Return the (x, y) coordinate for the center point of the cell that contains the specified text.  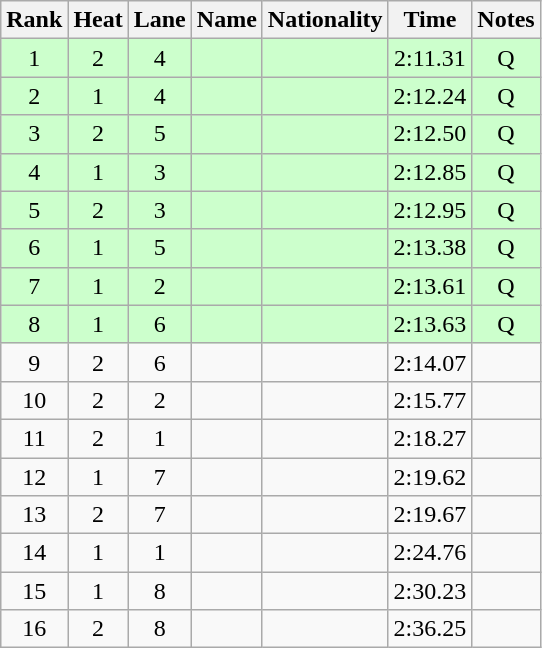
2:14.07 (430, 362)
14 (34, 553)
2:12.95 (430, 210)
Nationality (325, 20)
2:19.62 (430, 477)
2:12.85 (430, 172)
13 (34, 515)
Name (226, 20)
2:12.50 (430, 134)
11 (34, 438)
2:12.24 (430, 96)
16 (34, 629)
2:13.63 (430, 324)
Time (430, 20)
Heat (98, 20)
2:13.38 (430, 248)
Rank (34, 20)
12 (34, 477)
Lane (160, 20)
2:19.67 (430, 515)
2:30.23 (430, 591)
15 (34, 591)
2:15.77 (430, 400)
2:24.76 (430, 553)
Notes (506, 20)
2:11.31 (430, 58)
2:18.27 (430, 438)
2:13.61 (430, 286)
9 (34, 362)
2:36.25 (430, 629)
10 (34, 400)
